Output the (x, y) coordinate of the center of the cell containing the given text.  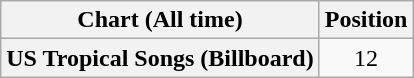
12 (366, 58)
Position (366, 20)
US Tropical Songs (Billboard) (160, 58)
Chart (All time) (160, 20)
